Pinpoint the cell where the given text exists, returning its (X, Y) midpoint coordinate. 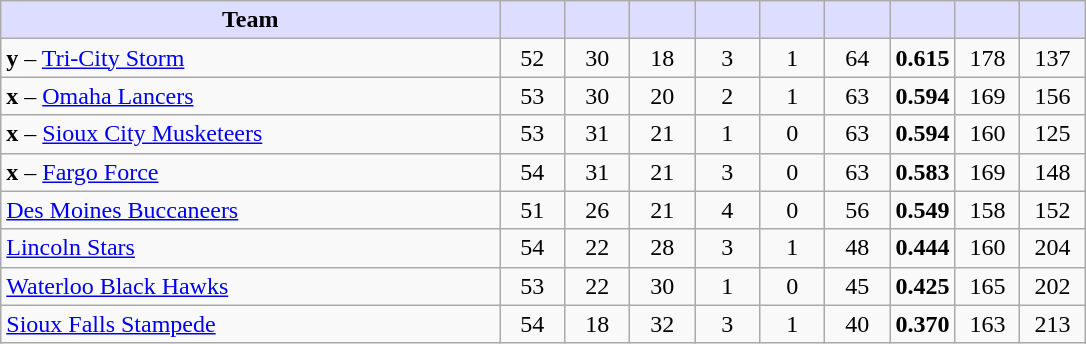
125 (1052, 134)
Team (250, 20)
2 (728, 96)
4 (728, 210)
48 (858, 248)
64 (858, 58)
56 (858, 210)
20 (662, 96)
0.425 (922, 286)
165 (988, 286)
51 (532, 210)
178 (988, 58)
Waterloo Black Hawks (250, 286)
Des Moines Buccaneers (250, 210)
213 (1052, 324)
0.615 (922, 58)
Lincoln Stars (250, 248)
Sioux Falls Stampede (250, 324)
152 (1052, 210)
156 (1052, 96)
x – Sioux City Musketeers (250, 134)
45 (858, 286)
0.444 (922, 248)
32 (662, 324)
52 (532, 58)
163 (988, 324)
x – Fargo Force (250, 172)
0.549 (922, 210)
26 (598, 210)
158 (988, 210)
0.583 (922, 172)
137 (1052, 58)
x – Omaha Lancers (250, 96)
28 (662, 248)
40 (858, 324)
204 (1052, 248)
148 (1052, 172)
0.370 (922, 324)
202 (1052, 286)
y – Tri-City Storm (250, 58)
